Return (X, Y) of the center of cell containing provided text 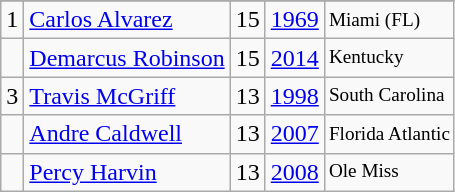
1998 (294, 96)
Florida Atlantic (389, 134)
Miami (FL) (389, 20)
Travis McGriff (127, 96)
Kentucky (389, 58)
2014 (294, 58)
1969 (294, 20)
3 (12, 96)
Andre Caldwell (127, 134)
Percy Harvin (127, 172)
South Carolina (389, 96)
Demarcus Robinson (127, 58)
2008 (294, 172)
2007 (294, 134)
1 (12, 20)
Carlos Alvarez (127, 20)
Ole Miss (389, 172)
